Pinpoint the cell where the given text exists, returning its [x, y] midpoint coordinate. 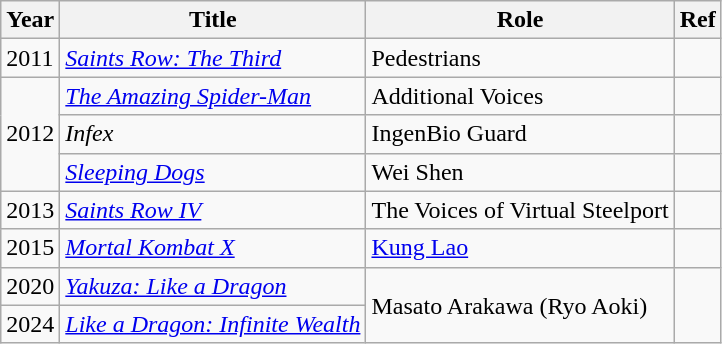
Pedestrians [520, 58]
Ref [698, 20]
Wei Shen [520, 172]
The Voices of Virtual Steelport [520, 210]
Saints Row: The Third [213, 58]
2020 [30, 286]
2013 [30, 210]
Additional Voices [520, 96]
IngenBio Guard [520, 134]
Yakuza: Like a Dragon [213, 286]
Kung Lao [520, 248]
Infex [213, 134]
Saints Row IV [213, 210]
Year [30, 20]
Masato Arakawa (Ryo Aoki) [520, 305]
The Amazing Spider-Man [213, 96]
2012 [30, 134]
2024 [30, 324]
Mortal Kombat X [213, 248]
Sleeping Dogs [213, 172]
Role [520, 20]
2015 [30, 248]
2011 [30, 58]
Title [213, 20]
Like a Dragon: Infinite Wealth [213, 324]
